Capture the cell that displays the provided text and extract its (x, y) central coordinate. 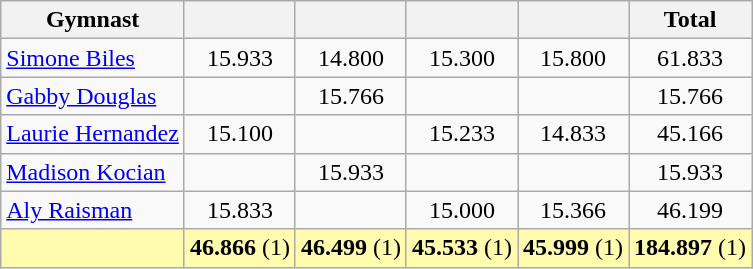
15.100 (240, 134)
15.300 (462, 58)
Madison Kocian (93, 172)
61.833 (690, 58)
15.366 (574, 210)
Laurie Hernandez (93, 134)
46.499 (1) (350, 248)
Aly Raisman (93, 210)
14.833 (574, 134)
15.233 (462, 134)
15.800 (574, 58)
14.800 (350, 58)
46.199 (690, 210)
45.166 (690, 134)
Simone Biles (93, 58)
184.897 (1) (690, 248)
46.866 (1) (240, 248)
Gabby Douglas (93, 96)
15.000 (462, 210)
Gymnast (93, 20)
Total (690, 20)
15.833 (240, 210)
45.533 (1) (462, 248)
45.999 (1) (574, 248)
